Provide the (X, Y) coordinate of the cell's center where the given text is located.  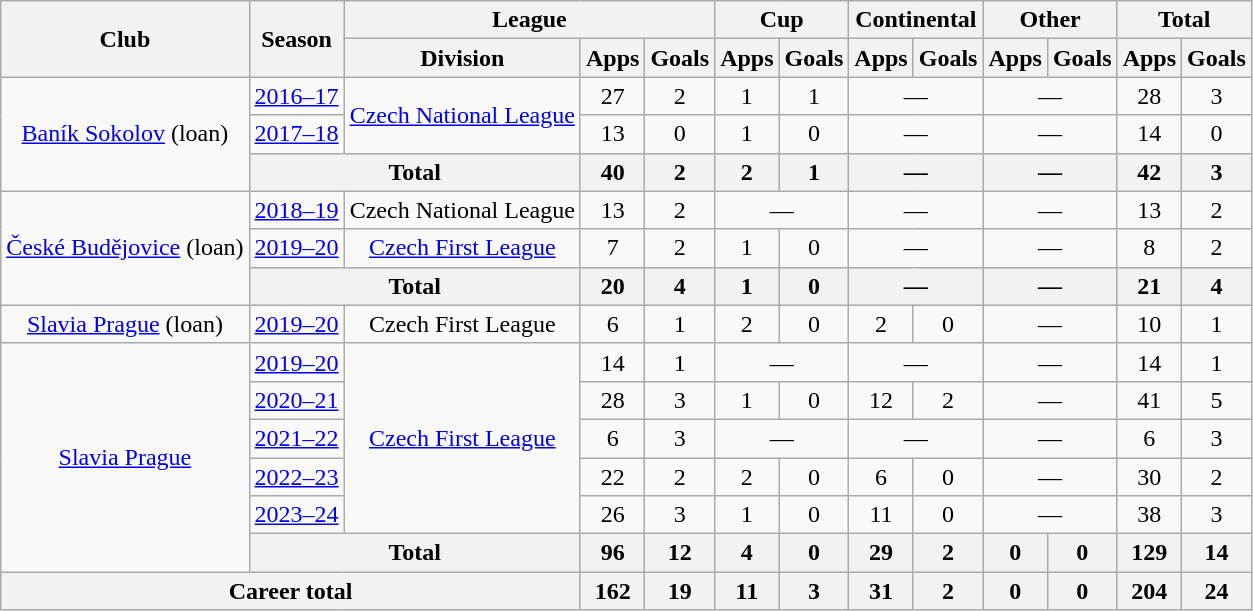
29 (881, 553)
40 (612, 172)
42 (1149, 172)
Other (1050, 20)
2018–19 (296, 210)
League (529, 20)
10 (1149, 324)
Club (125, 39)
2020–21 (296, 400)
26 (612, 515)
Slavia Prague (125, 457)
Continental (916, 20)
7 (612, 248)
19 (680, 591)
38 (1149, 515)
204 (1149, 591)
Baník Sokolov (loan) (125, 134)
24 (1217, 591)
2023–24 (296, 515)
Cup (782, 20)
31 (881, 591)
2016–17 (296, 96)
30 (1149, 477)
27 (612, 96)
2022–23 (296, 477)
Career total (291, 591)
129 (1149, 553)
Season (296, 39)
22 (612, 477)
20 (612, 286)
21 (1149, 286)
96 (612, 553)
2021–22 (296, 438)
162 (612, 591)
8 (1149, 248)
Slavia Prague (loan) (125, 324)
5 (1217, 400)
2017–18 (296, 134)
41 (1149, 400)
Division (462, 58)
České Budějovice (loan) (125, 248)
